Locate the cell with the specified text and output its [X, Y] center coordinate. 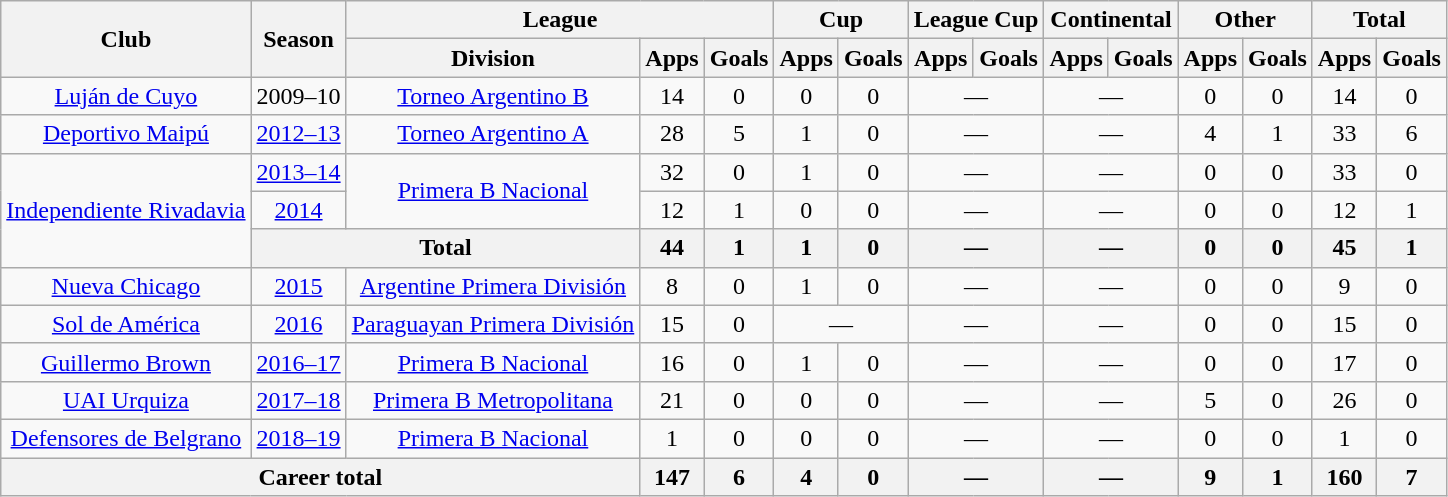
Nueva Chicago [126, 286]
Torneo Argentino A [493, 134]
45 [1344, 248]
Other [1245, 20]
Club [126, 39]
2017–18 [298, 400]
17 [1344, 362]
16 [672, 362]
Paraguayan Primera División [493, 324]
160 [1344, 477]
Cup [841, 20]
2015 [298, 286]
2013–14 [298, 172]
8 [672, 286]
Sol de América [126, 324]
147 [672, 477]
Argentine Primera División [493, 286]
Luján de Cuyo [126, 96]
Season [298, 39]
Independiente Rivadavia [126, 210]
26 [1344, 400]
2016–17 [298, 362]
2014 [298, 210]
Torneo Argentino B [493, 96]
UAI Urquiza [126, 400]
Guillermo Brown [126, 362]
2012–13 [298, 134]
Division [493, 58]
Defensores de Belgrano [126, 438]
21 [672, 400]
Continental [1111, 20]
2018–19 [298, 438]
Career total [320, 477]
Primera B Metropolitana [493, 400]
League [560, 20]
28 [672, 134]
32 [672, 172]
7 [1412, 477]
44 [672, 248]
Deportivo Maipú [126, 134]
League Cup [976, 20]
2016 [298, 324]
2009–10 [298, 96]
